Find where the given text appears and provide that cell's center as (x, y) coordinate. 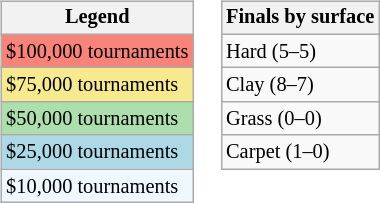
Finals by surface (300, 18)
Hard (5–5) (300, 51)
$25,000 tournaments (97, 152)
Grass (0–0) (300, 119)
$75,000 tournaments (97, 85)
$10,000 tournaments (97, 186)
$50,000 tournaments (97, 119)
Clay (8–7) (300, 85)
$100,000 tournaments (97, 51)
Carpet (1–0) (300, 152)
Legend (97, 18)
